For the text-containing cell, return its midpoint in [x, y] coordinate format. 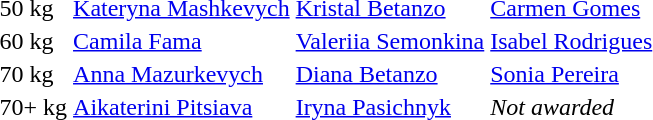
Anna Mazurkevych [182, 74]
Valeriia Semonkina [390, 41]
Diana Betanzo [390, 74]
Camila Fama [182, 41]
